Return the (X, Y) coordinate for the center point of the cell that contains the specified text.  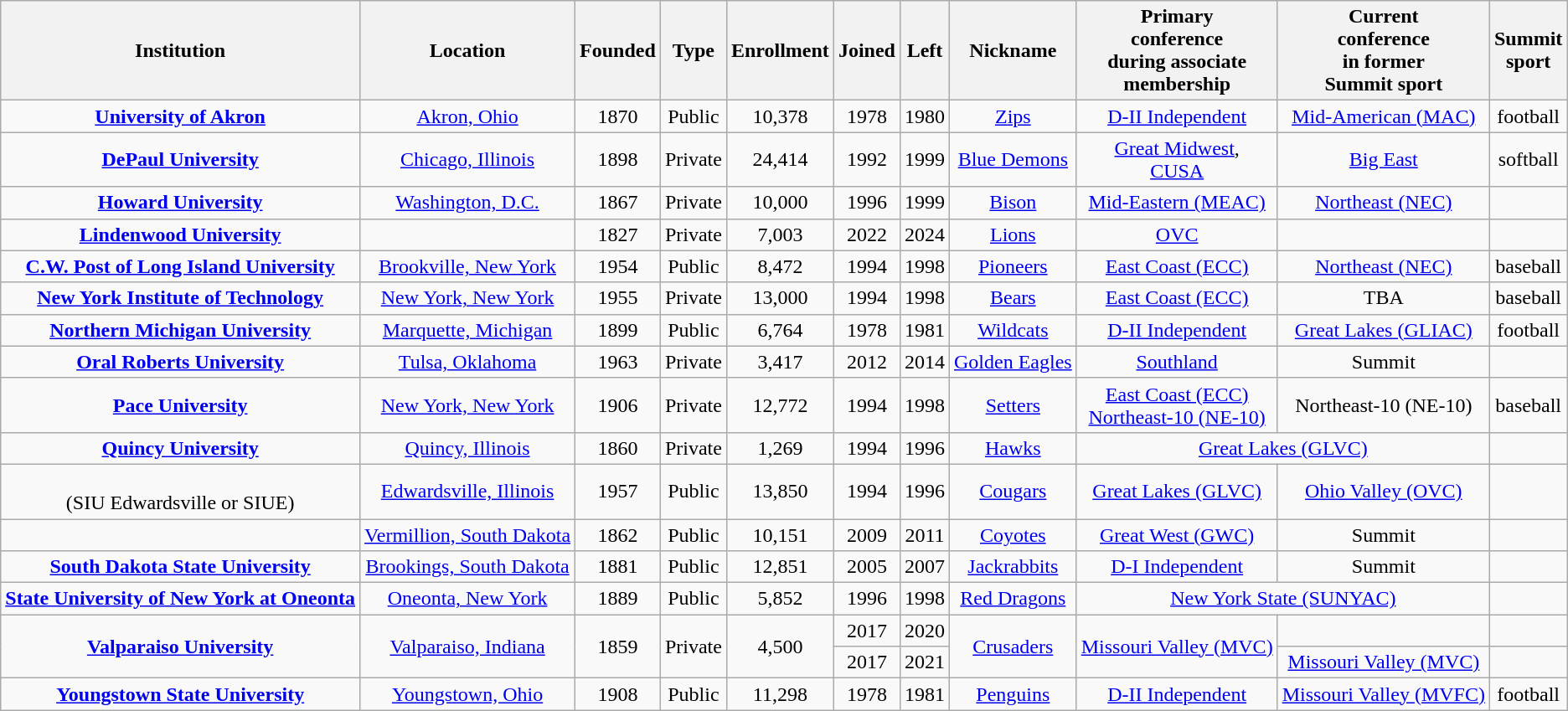
DePaul University (181, 159)
Institution (181, 50)
1827 (618, 234)
1980 (925, 116)
2014 (925, 362)
2020 (925, 631)
6,764 (780, 330)
Golden Eagles (1014, 362)
1898 (618, 159)
2024 (925, 234)
1899 (618, 330)
Type (694, 50)
Southland (1177, 362)
Chicago, Illinois (467, 159)
Youngstown State University (181, 694)
OVC (1177, 234)
1860 (618, 448)
2012 (866, 362)
1908 (618, 694)
Quincy University (181, 448)
2009 (866, 535)
Northern Michigan University (181, 330)
10,000 (780, 203)
Red Dragons (1014, 599)
2022 (866, 234)
1859 (618, 647)
New York Institute of Technology (181, 298)
Bison (1014, 203)
Akron, Ohio (467, 116)
Setters (1014, 405)
Marquette, Michigan (467, 330)
2007 (925, 567)
Tulsa, Oklahoma (467, 362)
1963 (618, 362)
Lions (1014, 234)
1889 (618, 599)
10,378 (780, 116)
11,298 (780, 694)
Mid-Eastern (MEAC) (1177, 203)
Missouri Valley (MVFC) (1384, 694)
Howard University (181, 203)
Coyotes (1014, 535)
Nickname (1014, 50)
Great West (GWC) (1177, 535)
4,500 (780, 647)
New York State (SUNYAC) (1283, 599)
1881 (618, 567)
Location (467, 50)
Enrollment (780, 50)
12,851 (780, 567)
Northeast-10 (NE-10) (1384, 405)
Valparaiso University (181, 647)
Youngstown, Ohio (467, 694)
Currentconferencein formerSummit sport (1384, 50)
Brookings, South Dakota (467, 567)
12,772 (780, 405)
Oral Roberts University (181, 362)
Mid-American (MAC) (1384, 116)
13,000 (780, 298)
1955 (618, 298)
24,414 (780, 159)
3,417 (780, 362)
7,003 (780, 234)
Pace University (181, 405)
1992 (866, 159)
Founded (618, 50)
C.W. Post of Long Island University (181, 266)
2021 (925, 662)
1870 (618, 116)
D-I Independent (1177, 567)
Summitsport (1528, 50)
8,472 (780, 266)
Ohio Valley (OVC) (1384, 491)
East Coast (ECC)Northeast-10 (NE-10) (1177, 405)
Zips (1014, 116)
10,151 (780, 535)
1,269 (780, 448)
Primaryconferenceduring associatemembership (1177, 50)
Valparaiso, Indiana (467, 647)
Jackrabbits (1014, 567)
Bears (1014, 298)
Quincy, Illinois (467, 448)
Penguins (1014, 694)
2011 (925, 535)
13,850 (780, 491)
Left (925, 50)
Big East (1384, 159)
Cougars (1014, 491)
1906 (618, 405)
Great Midwest,CUSA (1177, 159)
Vermillion, South Dakota (467, 535)
Edwardsville, Illinois (467, 491)
1862 (618, 535)
Wildcats (1014, 330)
Crusaders (1014, 647)
Pioneers (1014, 266)
Oneonta, New York (467, 599)
State University of New York at Oneonta (181, 599)
Washington, D.C. (467, 203)
1954 (618, 266)
Hawks (1014, 448)
Blue Demons (1014, 159)
Joined (866, 50)
Brookville, New York (467, 266)
Lindenwood University (181, 234)
5,852 (780, 599)
1957 (618, 491)
2005 (866, 567)
South Dakota State University (181, 567)
University of Akron (181, 116)
Great Lakes (GLIAC) (1384, 330)
softball (1528, 159)
TBA (1384, 298)
(SIU Edwardsville or SIUE) (181, 491)
1867 (618, 203)
